Provide the (X, Y) coordinate of the cell's center where the given text is located.  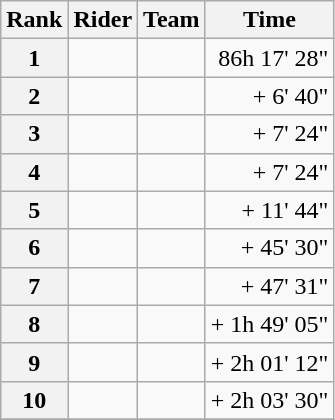
3 (34, 134)
2 (34, 96)
Rider (103, 20)
+ 47' 31" (270, 286)
1 (34, 58)
Team (172, 20)
+ 2h 01' 12" (270, 362)
+ 11' 44" (270, 210)
Rank (34, 20)
86h 17' 28" (270, 58)
4 (34, 172)
Time (270, 20)
+ 6' 40" (270, 96)
+ 1h 49' 05" (270, 324)
10 (34, 400)
7 (34, 286)
+ 45' 30" (270, 248)
5 (34, 210)
+ 2h 03' 30" (270, 400)
6 (34, 248)
8 (34, 324)
9 (34, 362)
